Output the [X, Y] coordinate of the center of the cell containing the given text.  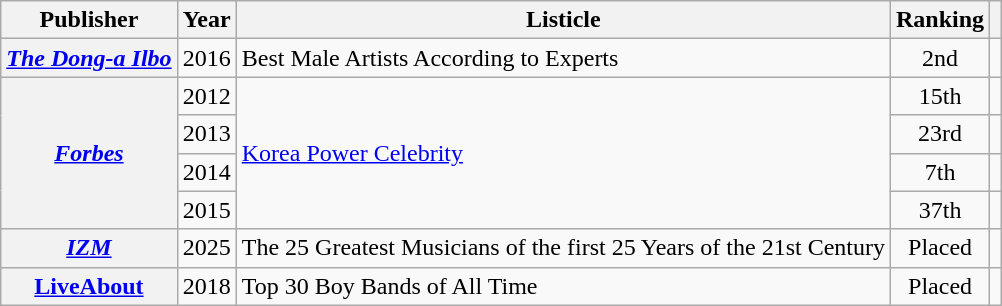
7th [940, 172]
Publisher [89, 20]
Best Male Artists According to Experts [563, 58]
2016 [206, 58]
37th [940, 210]
15th [940, 96]
2018 [206, 286]
LiveAbout [89, 286]
2014 [206, 172]
Korea Power Celebrity [563, 153]
Top 30 Boy Bands of All Time [563, 286]
2012 [206, 96]
2015 [206, 210]
2nd [940, 58]
2013 [206, 134]
The 25 Greatest Musicians of the first 25 Years of the 21st Century [563, 248]
IZM [89, 248]
Year [206, 20]
The Dong-a Ilbo [89, 58]
Ranking [940, 20]
23rd [940, 134]
Listicle [563, 20]
2025 [206, 248]
Forbes [89, 153]
